Capture the cell that displays the provided text and extract its (X, Y) central coordinate. 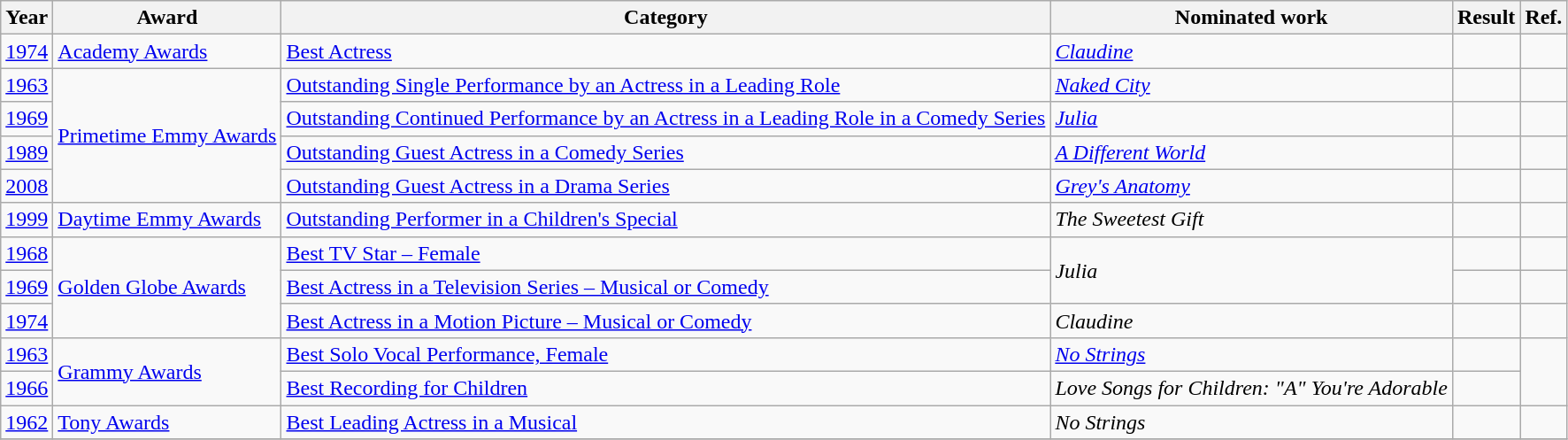
Best Solo Vocal Performance, Female (665, 354)
Daytime Emmy Awards (167, 220)
Grammy Awards (167, 371)
Ref. (1543, 18)
Grey's Anatomy (1251, 186)
Award (167, 18)
Tony Awards (167, 422)
Primetime Emmy Awards (167, 135)
1989 (27, 152)
Result (1486, 18)
Best Recording for Children (665, 388)
Love Songs for Children: "A" You're Adorable (1251, 388)
A Different World (1251, 152)
Academy Awards (167, 51)
Outstanding Single Performance by an Actress in a Leading Role (665, 85)
Year (27, 18)
Outstanding Performer in a Children's Special (665, 220)
Golden Globe Awards (167, 287)
Best Actress in a Motion Picture – Musical or Comedy (665, 320)
Nominated work (1251, 18)
Best Actress (665, 51)
Outstanding Continued Performance by an Actress in a Leading Role in a Comedy Series (665, 119)
1968 (27, 253)
Outstanding Guest Actress in a Comedy Series (665, 152)
Best Leading Actress in a Musical (665, 422)
Outstanding Guest Actress in a Drama Series (665, 186)
1966 (27, 388)
The Sweetest Gift (1251, 220)
1999 (27, 220)
2008 (27, 186)
1962 (27, 422)
Best Actress in a Television Series – Musical or Comedy (665, 287)
Naked City (1251, 85)
Best TV Star – Female (665, 253)
Category (665, 18)
